Capture the cell that displays the provided text and extract its (x, y) central coordinate. 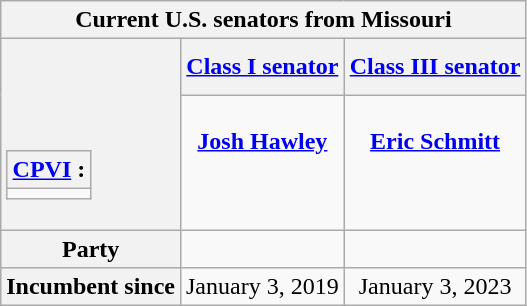
January 3, 2019 (262, 287)
Incumbent since (91, 287)
Current U.S. senators from Missouri (264, 20)
January 3, 2023 (435, 287)
Class I senator (262, 67)
Party (91, 249)
Eric Schmitt (435, 162)
Class III senator (435, 67)
Josh Hawley (262, 162)
